Scan for the cell matching the given text and deliver its [X, Y] coordinate at center. 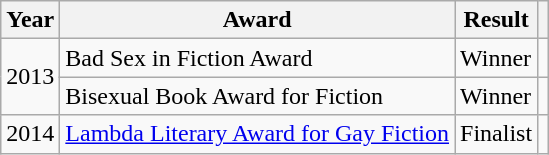
Lambda Literary Award for Gay Fiction [258, 134]
Result [496, 20]
Bisexual Book Award for Fiction [258, 96]
Year [30, 20]
Award [258, 20]
2013 [30, 77]
Bad Sex in Fiction Award [258, 58]
2014 [30, 134]
Finalist [496, 134]
